Return the (X, Y) coordinate for the center point of the cell that contains the specified text.  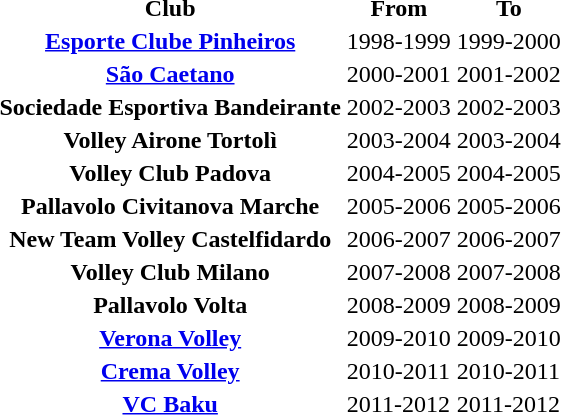
2005-2006 (398, 206)
2003-2004 (398, 140)
2010-2011 (398, 371)
2000-2001 (398, 74)
2009-2010 (398, 338)
2006-2007 (398, 239)
2004-2005 (398, 173)
2007-2008 (398, 272)
2008-2009 (398, 305)
2002-2003 (398, 107)
1998-1999 (398, 41)
